Search for the cell housing the specified text and yield its [x, y] center coordinate. 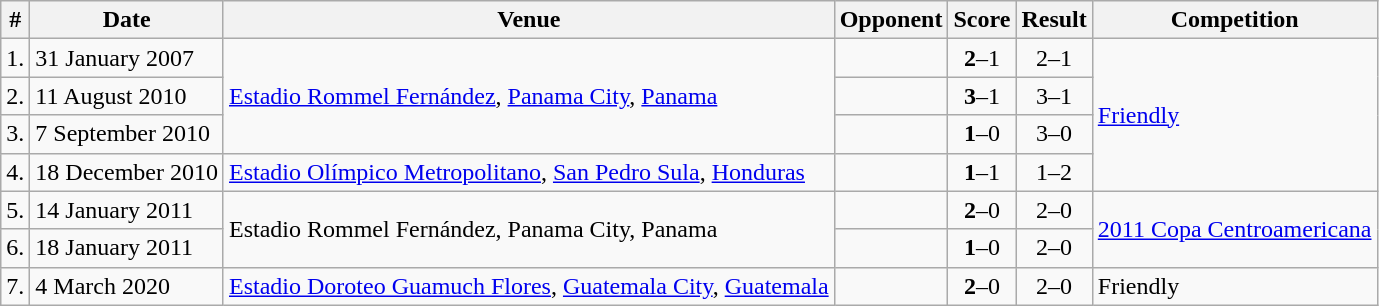
Estadio Olímpico Metropolitano, San Pedro Sula, Honduras [528, 172]
11 August 2010 [127, 96]
7 September 2010 [127, 134]
3–0 [1054, 134]
31 January 2007 [127, 58]
5. [16, 210]
2. [16, 96]
4. [16, 172]
6. [16, 248]
7. [16, 286]
Score [982, 20]
Result [1054, 20]
1–1 [982, 172]
1–2 [1054, 172]
1. [16, 58]
Venue [528, 20]
Estadio Doroteo Guamuch Flores, Guatemala City, Guatemala [528, 286]
Date [127, 20]
Opponent [891, 20]
2011 Copa Centroamericana [1234, 229]
Competition [1234, 20]
18 January 2011 [127, 248]
18 December 2010 [127, 172]
4 March 2020 [127, 286]
# [16, 20]
3. [16, 134]
14 January 2011 [127, 210]
